Determine the (x, y) coordinate at the center of the cell enclosing the given text.  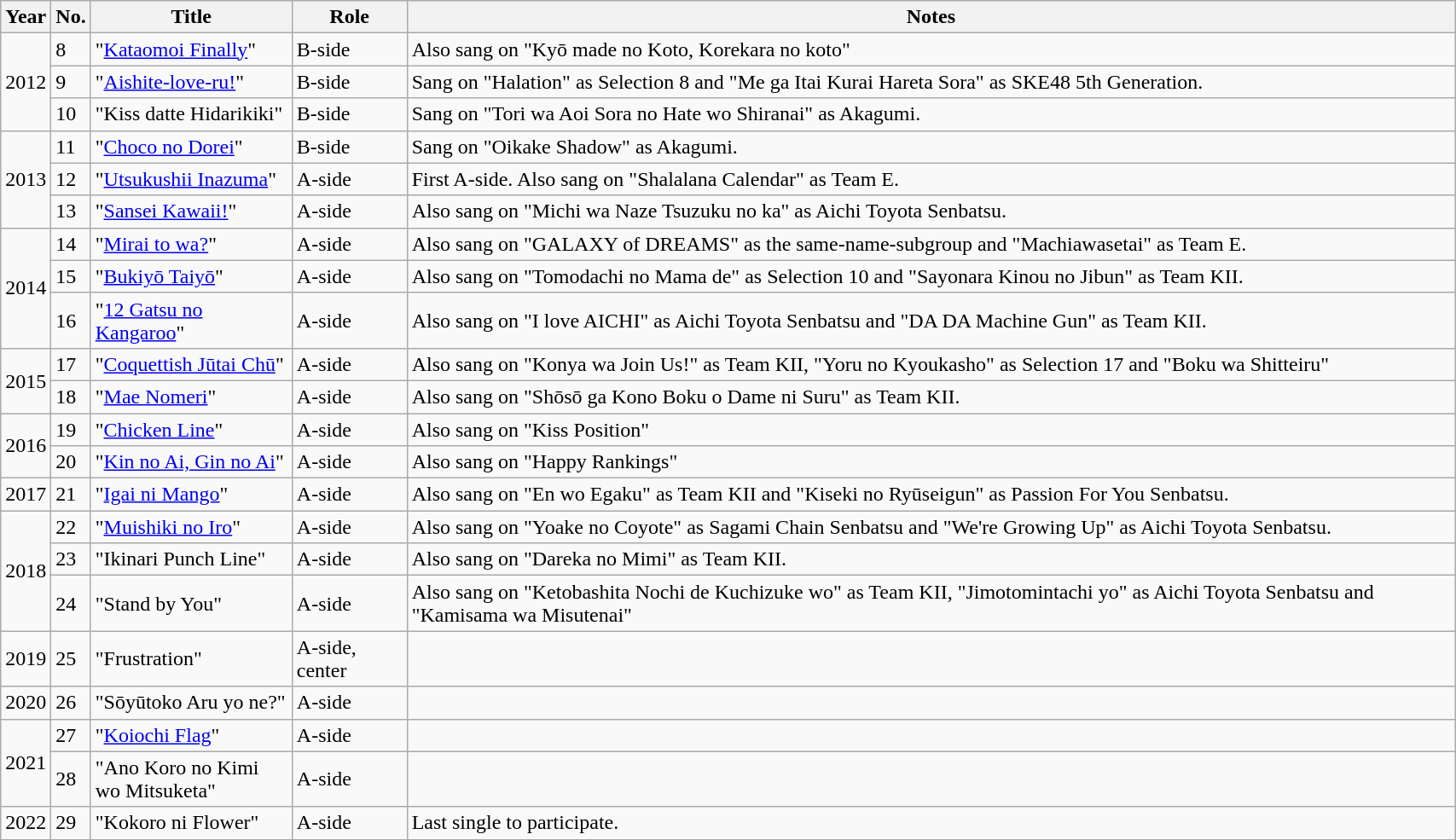
No. (71, 17)
Also sang on "Michi wa Naze Tsuzuku no ka" as Aichi Toyota Senbatsu. (931, 211)
"Bukiyō Taiyō" (191, 276)
24 (71, 604)
15 (71, 276)
27 (71, 735)
Year (26, 17)
Also sang on "GALAXY of DREAMS" as the same-name-subgroup and "Machiawasetai" as Team E. (931, 244)
2014 (26, 288)
"Choco no Dorei" (191, 147)
2015 (26, 380)
2022 (26, 823)
10 (71, 114)
25 (71, 658)
28 (71, 779)
Also sang on "En wo Egaku" as Team KII and "Kiseki no Ryūseigun" as Passion For You Senbatsu. (931, 495)
23 (71, 559)
2017 (26, 495)
Last single to participate. (931, 823)
"Kataomoi Finally" (191, 49)
"Kokoro ni Flower" (191, 823)
2021 (26, 762)
"Frustration" (191, 658)
13 (71, 211)
Also sang on "Yoake no Coyote" as Sagami Chain Senbatsu and "We're Growing Up" as Aichi Toyota Senbatsu. (931, 527)
"Igai ni Mango" (191, 495)
29 (71, 823)
"Aishite-love-ru!" (191, 82)
"Ikinari Punch Line" (191, 559)
Also sang on "I love AICHI" as Aichi Toyota Senbatsu and "DA DA Machine Gun" as Team KII. (931, 321)
9 (71, 82)
Sang on "Halation" as Selection 8 and "Me ga Itai Kurai Hareta Sora" as SKE48 5th Generation. (931, 82)
Sang on "Oikake Shadow" as Akagumi. (931, 147)
"Koiochi Flag" (191, 735)
2013 (26, 179)
"Kiss datte Hidarikiki" (191, 114)
16 (71, 321)
First A-side. Also sang on "Shalalana Calendar" as Team E. (931, 179)
"Ano Koro no Kimi wo Mitsuketa" (191, 779)
Also sang on "Tomodachi no Mama de" as Selection 10 and "Sayonara Kinou no Jibun" as Team KII. (931, 276)
"12 Gatsu no Kangaroo" (191, 321)
Title (191, 17)
Sang on "Tori wa Aoi Sora no Hate wo Shiranai" as Akagumi. (931, 114)
2018 (26, 571)
Also sang on "Shōsō ga Kono Boku o Dame ni Suru" as Team KII. (931, 397)
Also sang on "Konya wa Join Us!" as Team KII, "Yoru no Kyoukasho" as Selection 17 and "Boku wa Shitteiru" (931, 364)
Notes (931, 17)
22 (71, 527)
2016 (26, 445)
Also sang on "Dareka no Mimi" as Team KII. (931, 559)
Also sang on "Kiss Position" (931, 429)
"Mirai to wa?" (191, 244)
2020 (26, 703)
"Utsukushii Inazuma" (191, 179)
Also sang on "Kyō made no Koto, Korekara no koto" (931, 49)
8 (71, 49)
18 (71, 397)
"Coquettish Jūtai Chū" (191, 364)
2012 (26, 82)
14 (71, 244)
A-side, center (350, 658)
"Stand by You" (191, 604)
Also sang on "Happy Rankings" (931, 462)
"Mae Nomeri" (191, 397)
19 (71, 429)
11 (71, 147)
Role (350, 17)
20 (71, 462)
26 (71, 703)
2019 (26, 658)
"Sansei Kawaii!" (191, 211)
Also sang on "Ketobashita Nochi de Kuchizuke wo" as Team KII, "Jimotomintachi yo" as Aichi Toyota Senbatsu and "Kamisama wa Misutenai" (931, 604)
"Muishiki no Iro" (191, 527)
17 (71, 364)
"Kin no Ai, Gin no Ai" (191, 462)
"Chicken Line" (191, 429)
"Sōyūtoko Aru yo ne?" (191, 703)
21 (71, 495)
12 (71, 179)
